Extract the [x, y] coordinate from the center of the cell holding the provided text.  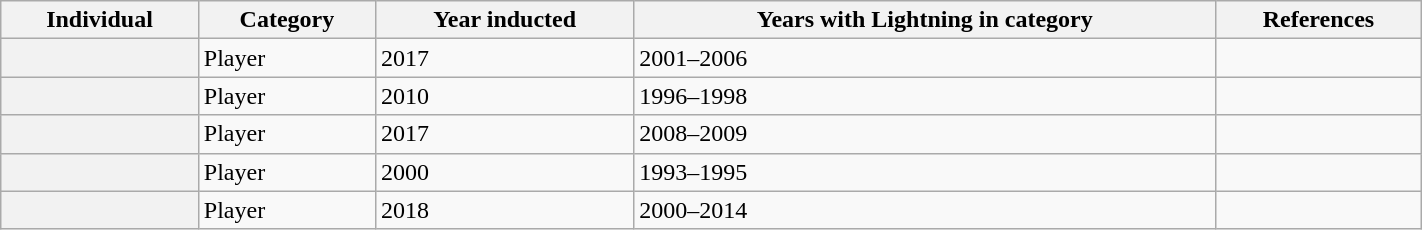
2000–2014 [925, 210]
Years with Lightning in category [925, 20]
1996–1998 [925, 96]
2008–2009 [925, 134]
Year inducted [505, 20]
1993–1995 [925, 172]
References [1319, 20]
2001–2006 [925, 58]
2000 [505, 172]
Individual [100, 20]
2010 [505, 96]
2018 [505, 210]
Category [286, 20]
